Identify which cell holds the provided text, then report its (X, Y) central coordinate. 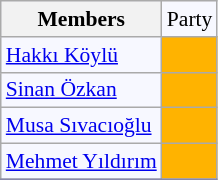
Sinan Özkan (82, 90)
Members (82, 19)
Hakkı Köylü (82, 55)
Party (190, 19)
Mehmet Yıldırım (82, 162)
Musa Sıvacıoğlu (82, 126)
